From the cell containing the given text, extract its center point as [X, Y] coordinate. 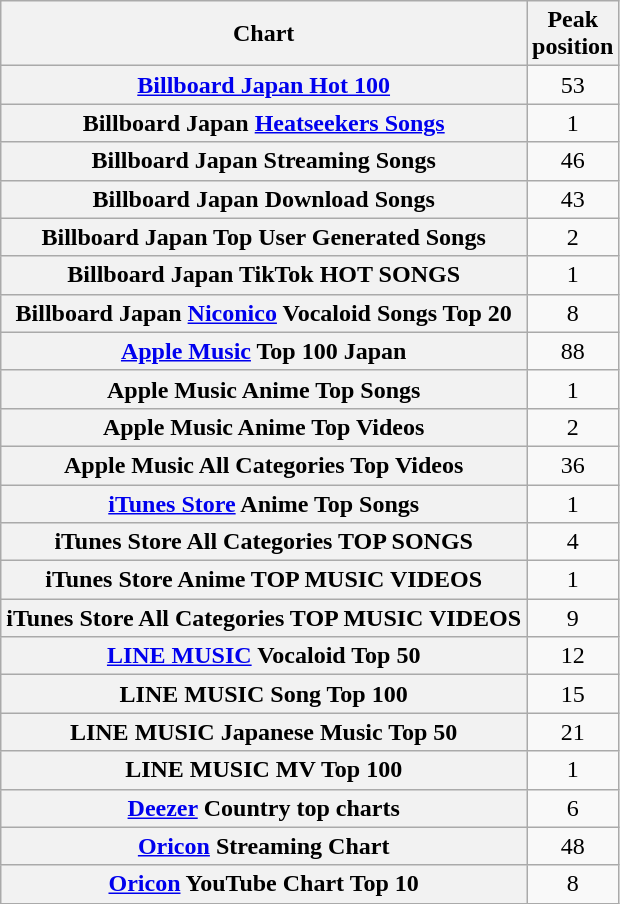
4 [573, 542]
Apple Music Anime Top Songs [264, 389]
iTunes Store All Categories TOP MUSIC VIDEOS [264, 618]
46 [573, 161]
Billboard Japan Download Songs [264, 199]
88 [573, 351]
iTunes Store Anime Top Songs [264, 503]
Apple Music All Categories Top Videos [264, 465]
Billboard Japan Top User Generated Songs [264, 237]
12 [573, 656]
53 [573, 85]
Billboard Japan TikTok HOT SONGS [264, 275]
21 [573, 732]
Billboard Japan Streaming Songs [264, 161]
Deezer Country top charts [264, 808]
Billboard Japan Heatseekers Songs [264, 123]
43 [573, 199]
Billboard Japan Niconico Vocaloid Songs Top 20 [264, 313]
iTunes Store Anime TOP MUSIC VIDEOS [264, 580]
LINE MUSIC MV Top 100 [264, 770]
Oricon YouTube Chart Top 10 [264, 884]
LINE MUSIC Japanese Music Top 50 [264, 732]
LINE MUSIC Song Top 100 [264, 694]
6 [573, 808]
Chart [264, 34]
Billboard Japan Hot 100 [264, 85]
9 [573, 618]
LINE MUSIC Vocaloid Top 50 [264, 656]
48 [573, 846]
Oricon Streaming Chart [264, 846]
15 [573, 694]
iTunes Store All Categories TOP SONGS [264, 542]
Apple Music Anime Top Videos [264, 427]
36 [573, 465]
Apple Music Top 100 Japan [264, 351]
Peakposition [573, 34]
